Capture the cell that displays the provided text and extract its (x, y) central coordinate. 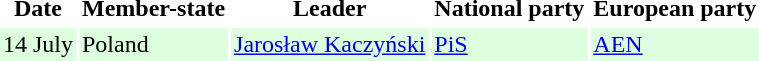
14 July (38, 44)
PiS (509, 44)
Jarosław Kaczyński (330, 44)
Poland (154, 44)
AEN (674, 44)
